Find where the given text appears and provide that cell's center as (x, y) coordinate. 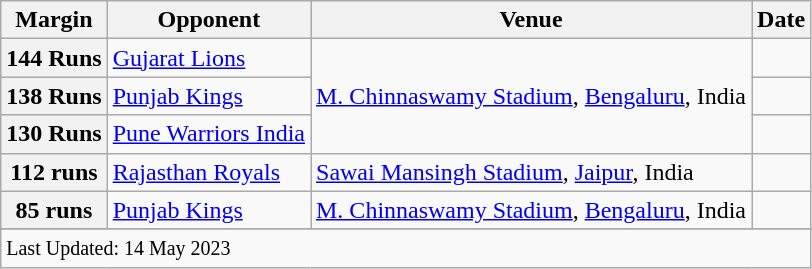
112 runs (54, 172)
144 Runs (54, 58)
Opponent (208, 20)
Margin (54, 20)
138 Runs (54, 96)
85 runs (54, 210)
Sawai Mansingh Stadium, Jaipur, India (530, 172)
Gujarat Lions (208, 58)
Date (782, 20)
Last Updated: 14 May 2023 (406, 248)
Venue (530, 20)
Pune Warriors India (208, 134)
Rajasthan Royals (208, 172)
130 Runs (54, 134)
